Search for the cell housing the specified text and yield its (x, y) center coordinate. 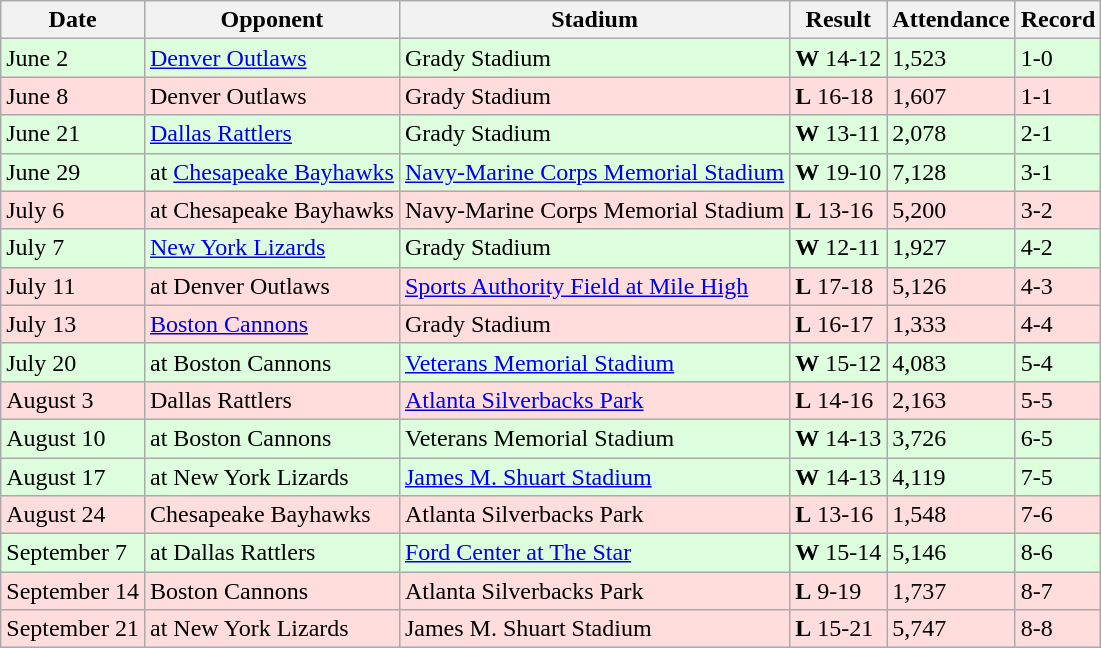
July 7 (73, 248)
2-1 (1058, 134)
July 20 (73, 362)
Sports Authority Field at Mile High (594, 286)
New York Lizards (272, 248)
L 14-16 (838, 400)
W 13-11 (838, 134)
6-5 (1058, 438)
Chesapeake Bayhawks (272, 515)
W 15-14 (838, 553)
1-1 (1058, 96)
September 14 (73, 591)
Date (73, 20)
2,078 (951, 134)
7-5 (1058, 477)
W 19-10 (838, 172)
at Dallas Rattlers (272, 553)
1,548 (951, 515)
June 29 (73, 172)
3-1 (1058, 172)
4,083 (951, 362)
at Denver Outlaws (272, 286)
Record (1058, 20)
June 8 (73, 96)
1,523 (951, 58)
L 16-17 (838, 324)
5,747 (951, 629)
7,128 (951, 172)
August 24 (73, 515)
W 15-12 (838, 362)
August 3 (73, 400)
5-5 (1058, 400)
3,726 (951, 438)
5,200 (951, 210)
June 21 (73, 134)
W 12-11 (838, 248)
Opponent (272, 20)
August 10 (73, 438)
1,607 (951, 96)
L 17-18 (838, 286)
4-2 (1058, 248)
8-6 (1058, 553)
8-7 (1058, 591)
8-8 (1058, 629)
3-2 (1058, 210)
L 9-19 (838, 591)
July 13 (73, 324)
Result (838, 20)
Attendance (951, 20)
5-4 (1058, 362)
2,163 (951, 400)
August 17 (73, 477)
1,737 (951, 591)
1-0 (1058, 58)
4-4 (1058, 324)
July 11 (73, 286)
4-3 (1058, 286)
September 21 (73, 629)
5,126 (951, 286)
L 16-18 (838, 96)
July 6 (73, 210)
W 14-12 (838, 58)
June 2 (73, 58)
7-6 (1058, 515)
September 7 (73, 553)
4,119 (951, 477)
L 15-21 (838, 629)
1,333 (951, 324)
5,146 (951, 553)
Stadium (594, 20)
1,927 (951, 248)
Ford Center at The Star (594, 553)
